From the cell containing the given text, extract its center point as (x, y) coordinate. 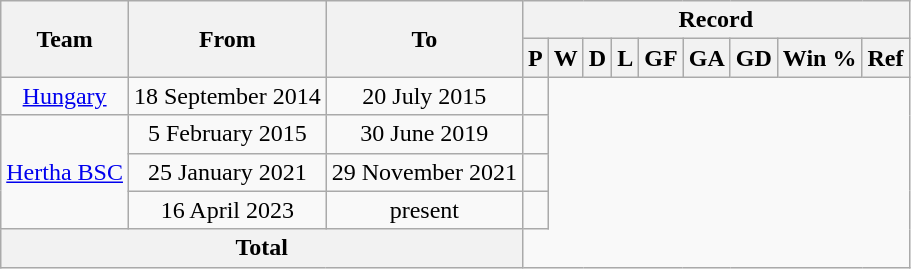
GF (661, 58)
W (566, 58)
Team (65, 39)
Hertha BSC (65, 172)
Hungary (65, 96)
To (424, 39)
5 February 2015 (227, 134)
25 January 2021 (227, 172)
20 July 2015 (424, 96)
16 April 2023 (227, 210)
Record (716, 20)
29 November 2021 (424, 172)
30 June 2019 (424, 134)
18 September 2014 (227, 96)
Win % (820, 58)
From (227, 39)
D (597, 58)
Ref (886, 58)
GD (754, 58)
Total (262, 248)
present (424, 210)
L (626, 58)
P (536, 58)
GA (706, 58)
